For the text-containing cell, return its midpoint in (X, Y) coordinate format. 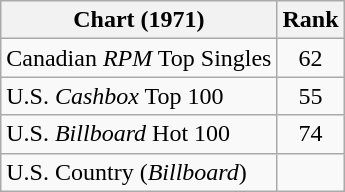
U.S. Country (Billboard) (139, 172)
U.S. Cashbox Top 100 (139, 96)
55 (310, 96)
Canadian RPM Top Singles (139, 58)
Chart (1971) (139, 20)
74 (310, 134)
62 (310, 58)
Rank (310, 20)
U.S. Billboard Hot 100 (139, 134)
